Extract the (x, y) coordinate from the center of the cell holding the provided text.  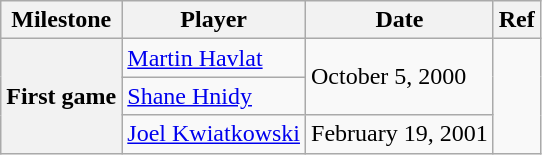
October 5, 2000 (400, 77)
Ref (516, 20)
Date (400, 20)
Shane Hnidy (214, 96)
Player (214, 20)
First game (62, 96)
Martin Havlat (214, 58)
Milestone (62, 20)
February 19, 2001 (400, 134)
Joel Kwiatkowski (214, 134)
